Detect which cell encompasses the target text, then output its (x, y) center coordinate. 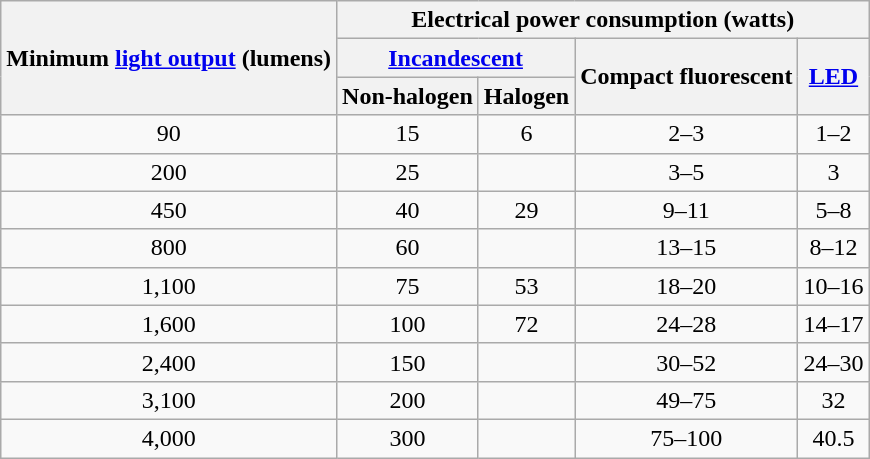
LED (834, 77)
15 (408, 134)
60 (408, 248)
3,100 (169, 400)
53 (526, 286)
72 (526, 324)
3–5 (686, 172)
8–12 (834, 248)
Compact fluorescent (686, 77)
25 (408, 172)
30–52 (686, 362)
40 (408, 210)
6 (526, 134)
40.5 (834, 438)
49–75 (686, 400)
Minimum light output (lumens) (169, 58)
2,400 (169, 362)
29 (526, 210)
150 (408, 362)
13–15 (686, 248)
4,000 (169, 438)
1,100 (169, 286)
450 (169, 210)
300 (408, 438)
1,600 (169, 324)
Non-halogen (408, 96)
Incandescent (456, 58)
2–3 (686, 134)
3 (834, 172)
90 (169, 134)
Electrical power consumption (watts) (603, 20)
9–11 (686, 210)
24–28 (686, 324)
Halogen (526, 96)
18–20 (686, 286)
5–8 (834, 210)
75 (408, 286)
100 (408, 324)
32 (834, 400)
75–100 (686, 438)
1–2 (834, 134)
24–30 (834, 362)
10–16 (834, 286)
14–17 (834, 324)
800 (169, 248)
